Identify which cell holds the provided text, then report its (X, Y) central coordinate. 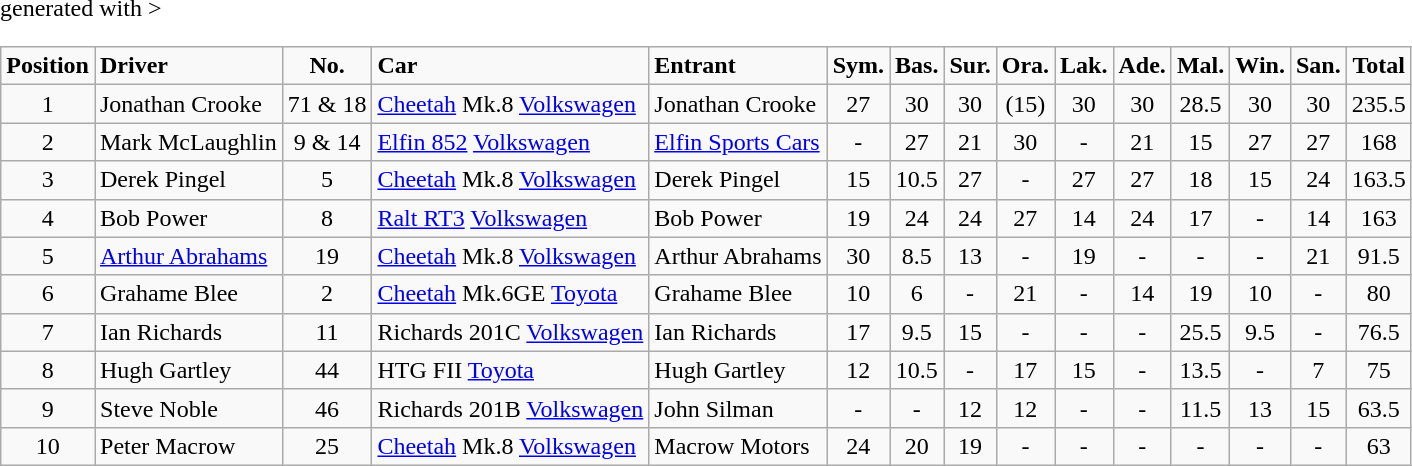
28.5 (1200, 104)
Richards 201C Volkswagen (510, 332)
Macrow Motors (738, 446)
Steve Noble (188, 408)
Mal. (1200, 66)
46 (327, 408)
Sur. (970, 66)
Lak. (1084, 66)
Ralt RT3 Volkswagen (510, 218)
9 (48, 408)
163 (1378, 218)
Win. (1260, 66)
Entrant (738, 66)
4 (48, 218)
1 (48, 104)
Ade. (1142, 66)
75 (1378, 370)
John Silman (738, 408)
Sym. (858, 66)
91.5 (1378, 256)
168 (1378, 142)
63.5 (1378, 408)
Position (48, 66)
25.5 (1200, 332)
25 (327, 446)
Ora. (1025, 66)
3 (48, 180)
20 (917, 446)
Elfin Sports Cars (738, 142)
163.5 (1378, 180)
11.5 (1200, 408)
80 (1378, 294)
13.5 (1200, 370)
8.5 (917, 256)
San. (1318, 66)
63 (1378, 446)
9 & 14 (327, 142)
71 & 18 (327, 104)
(15) (1025, 104)
Total (1378, 66)
Elfin 852 Volkswagen (510, 142)
Richards 201B Volkswagen (510, 408)
18 (1200, 180)
Bas. (917, 66)
Cheetah Mk.6GE Toyota (510, 294)
Mark McLaughlin (188, 142)
No. (327, 66)
Peter Macrow (188, 446)
235.5 (1378, 104)
76.5 (1378, 332)
11 (327, 332)
44 (327, 370)
Car (510, 66)
Driver (188, 66)
HTG FII Toyota (510, 370)
